Detect which cell encompasses the target text, then output its [X, Y] center coordinate. 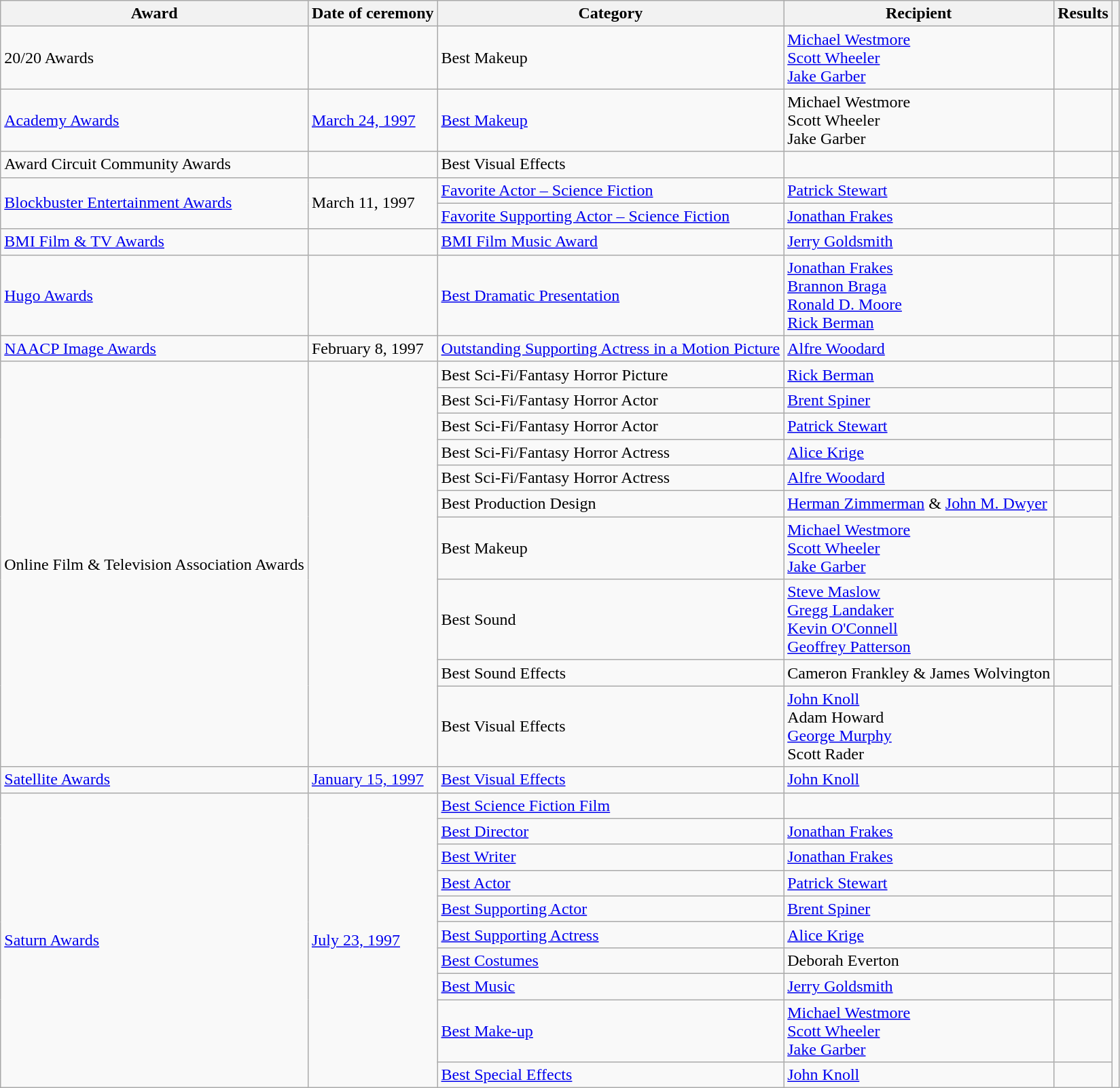
Hugo Awards [155, 295]
March 11, 1997 [372, 203]
NAACP Image Awards [155, 348]
Best Supporting Actress [611, 935]
Satellite Awards [155, 780]
Best Dramatic Presentation [611, 295]
Rick Berman [919, 374]
20/20 Awards [155, 58]
Cameron Frankley & James Wolvington [919, 673]
Results [1083, 14]
Best Production Design [611, 504]
Deborah Everton [919, 960]
BMI Film & TV Awards [155, 242]
Academy Awards [155, 120]
July 23, 1997 [372, 940]
February 8, 1997 [372, 348]
Best Writer [611, 857]
Blockbuster Entertainment Awards [155, 203]
Online Film & Television Association Awards [155, 564]
March 24, 1997 [372, 120]
Best Actor [611, 883]
Award Circuit Community Awards [155, 164]
Jonathan FrakesBrannon BragaRonald D. MooreRick Berman [919, 295]
Award [155, 14]
Recipient [919, 14]
Best Science Fiction Film [611, 805]
Saturn Awards [155, 940]
Herman Zimmerman & John M. Dwyer [919, 504]
BMI Film Music Award [611, 242]
Category [611, 14]
Best Supporting Actor [611, 909]
Best Costumes [611, 960]
Date of ceremony [372, 14]
Best Sci-Fi/Fantasy Horror Picture [611, 374]
Steve MaslowGregg LandakerKevin O'ConnellGeoffrey Patterson [919, 619]
Favorite Supporting Actor – Science Fiction [611, 216]
Best Special Effects [611, 1075]
Best Music [611, 986]
John KnollAdam HowardGeorge MurphyScott Rader [919, 727]
Outstanding Supporting Actress in a Motion Picture [611, 348]
Favorite Actor – Science Fiction [611, 190]
Best Sound [611, 619]
January 15, 1997 [372, 780]
Best Director [611, 831]
Best Sound Effects [611, 673]
Best Make-up [611, 1031]
